For the text-containing cell, return its midpoint in (x, y) coordinate format. 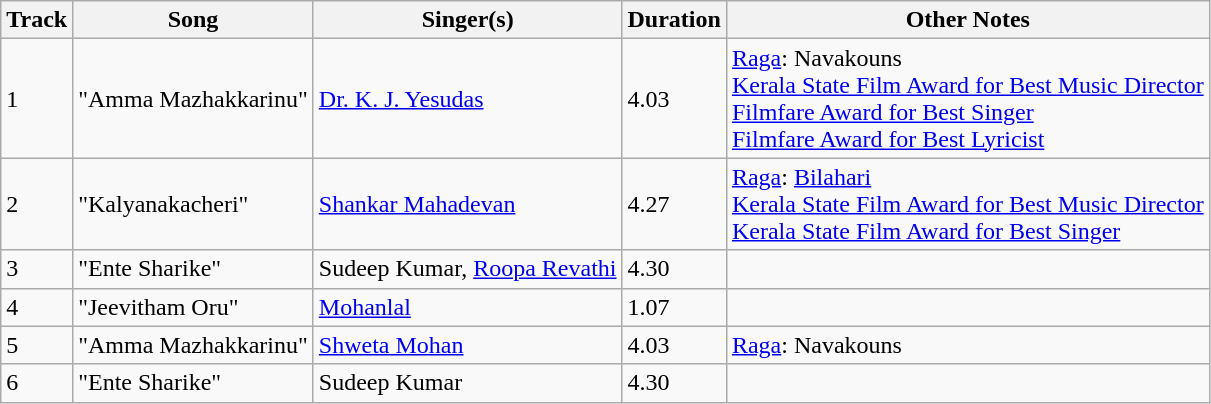
4 (37, 307)
Sudeep Kumar (468, 383)
4.27 (674, 204)
Sudeep Kumar, Roopa Revathi (468, 269)
6 (37, 383)
2 (37, 204)
1.07 (674, 307)
3 (37, 269)
Duration (674, 20)
Raga: NavakounsKerala State Film Award for Best Music DirectorFilmfare Award for Best SingerFilmfare Award for Best Lyricist (968, 98)
"Kalyanakacheri" (194, 204)
Dr. K. J. Yesudas (468, 98)
Song (194, 20)
1 (37, 98)
"Jeevitham Oru" (194, 307)
5 (37, 345)
Mohanlal (468, 307)
Track (37, 20)
Shankar Mahadevan (468, 204)
Shweta Mohan (468, 345)
Raga: Navakouns (968, 345)
Raga: BilahariKerala State Film Award for Best Music DirectorKerala State Film Award for Best Singer (968, 204)
Other Notes (968, 20)
Singer(s) (468, 20)
